Return the (X, Y) coordinate for the center point of the cell that contains the specified text.  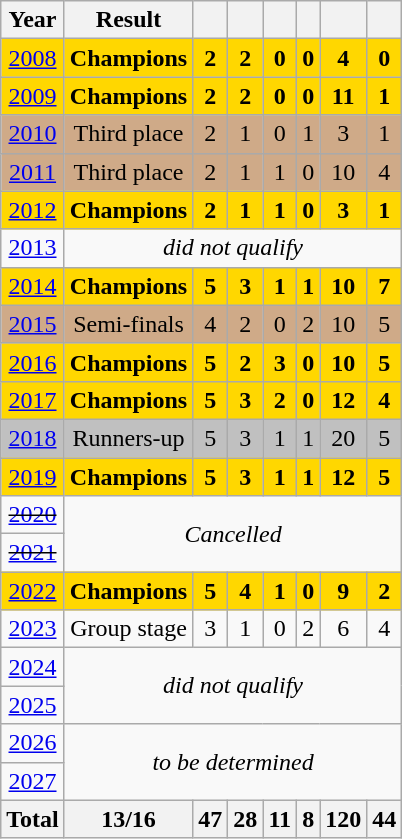
2018 (33, 438)
2010 (33, 134)
7 (384, 286)
2026 (33, 743)
13/16 (128, 819)
2013 (33, 248)
to be determined (233, 762)
2017 (33, 400)
2014 (33, 286)
2016 (33, 362)
47 (210, 819)
8 (308, 819)
2021 (33, 553)
2024 (33, 667)
2020 (33, 515)
2019 (33, 477)
Cancelled (233, 534)
Semi-finals (128, 324)
2008 (33, 58)
Runners-up (128, 438)
9 (344, 591)
2009 (33, 96)
2025 (33, 705)
Total (33, 819)
Year (33, 20)
2012 (33, 210)
2011 (33, 172)
2023 (33, 629)
2027 (33, 781)
28 (246, 819)
Result (128, 20)
20 (344, 438)
44 (384, 819)
6 (344, 629)
Group stage (128, 629)
120 (344, 819)
2015 (33, 324)
2022 (33, 591)
